Search for the cell housing the specified text and yield its (x, y) center coordinate. 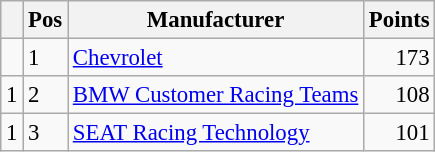
SEAT Racing Technology (216, 133)
BMW Customer Racing Teams (216, 95)
173 (400, 58)
108 (400, 95)
Manufacturer (216, 20)
3 (46, 133)
101 (400, 133)
Points (400, 20)
Pos (46, 20)
2 (46, 95)
Chevrolet (216, 58)
